Scan for the cell matching the given text and deliver its (x, y) coordinate at center. 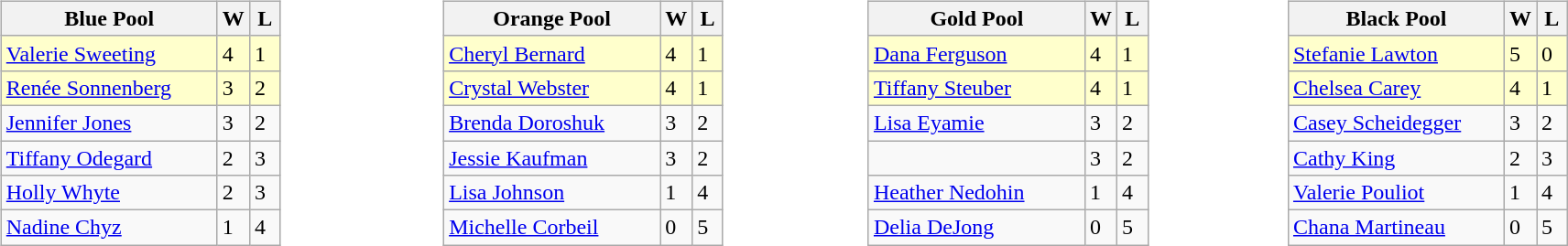
Orange Pool (552, 18)
Valerie Pouliot (1396, 193)
Cheryl Bernard (552, 53)
Heather Nedohin (976, 193)
Lisa Eyamie (976, 123)
Jennifer Jones (109, 123)
Gold Pool (976, 18)
Tiffany Steuber (976, 88)
Casey Scheidegger (1396, 123)
Jessie Kaufman (552, 158)
Nadine Chyz (109, 228)
Michelle Corbeil (552, 228)
Tiffany Odegard (109, 158)
Black Pool (1396, 18)
Blue Pool (109, 18)
Renée Sonnenberg (109, 88)
Lisa Johnson (552, 193)
Cathy King (1396, 158)
Brenda Doroshuk (552, 123)
Stefanie Lawton (1396, 53)
Valerie Sweeting (109, 53)
Delia DeJong (976, 228)
Crystal Webster (552, 88)
Holly Whyte (109, 193)
Dana Ferguson (976, 53)
Chelsea Carey (1396, 88)
Chana Martineau (1396, 228)
